Return [x, y] of the center of cell containing provided text 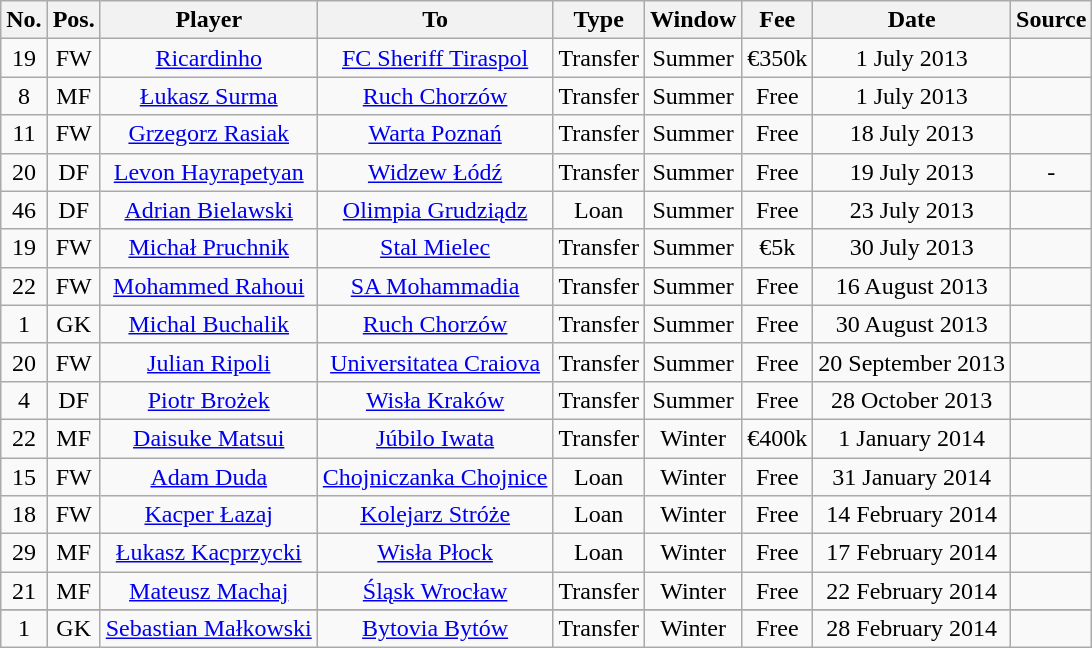
€350k [778, 58]
- [1052, 172]
21 [24, 591]
Type [599, 20]
18 [24, 515]
No. [24, 20]
Fee [778, 20]
Player [208, 20]
15 [24, 477]
Michal Buchalik [208, 324]
Warta Poznań [435, 134]
Chojniczanka Chojnice [435, 477]
Julian Ripoli [208, 362]
FC Sheriff Tiraspol [435, 58]
20 September 2013 [912, 362]
Piotr Brożek [208, 400]
30 July 2013 [912, 248]
Window [692, 20]
Kacper Łazaj [208, 515]
Mohammed Rahoui [208, 286]
Widzew Łódź [435, 172]
Kolejarz Stróże [435, 515]
18 July 2013 [912, 134]
11 [24, 134]
Wisła Płock [435, 553]
30 August 2013 [912, 324]
23 July 2013 [912, 210]
4 [24, 400]
Adrian Bielawski [208, 210]
Bytovia Bytów [435, 629]
1 January 2014 [912, 438]
Sebastian Małkowski [208, 629]
Olimpia Grudziądz [435, 210]
SA Mohammadia [435, 286]
16 August 2013 [912, 286]
Universitatea Craiova [435, 362]
19 July 2013 [912, 172]
To [435, 20]
Mateusz Machaj [208, 591]
€5k [778, 248]
Śląsk Wrocław [435, 591]
Source [1052, 20]
Grzegorz Rasiak [208, 134]
Łukasz Surma [208, 96]
14 February 2014 [912, 515]
22 February 2014 [912, 591]
Michał Pruchnik [208, 248]
Júbilo Iwata [435, 438]
Adam Duda [208, 477]
Wisła Kraków [435, 400]
8 [24, 96]
Levon Hayrapetyan [208, 172]
28 October 2013 [912, 400]
€400k [778, 438]
Stal Mielec [435, 248]
46 [24, 210]
Łukasz Kacprzycki [208, 553]
Pos. [74, 20]
Daisuke Matsui [208, 438]
29 [24, 553]
31 January 2014 [912, 477]
17 February 2014 [912, 553]
28 February 2014 [912, 629]
Ricardinho [208, 58]
Date [912, 20]
